Extract the [X, Y] coordinate from the center of the cell holding the provided text.  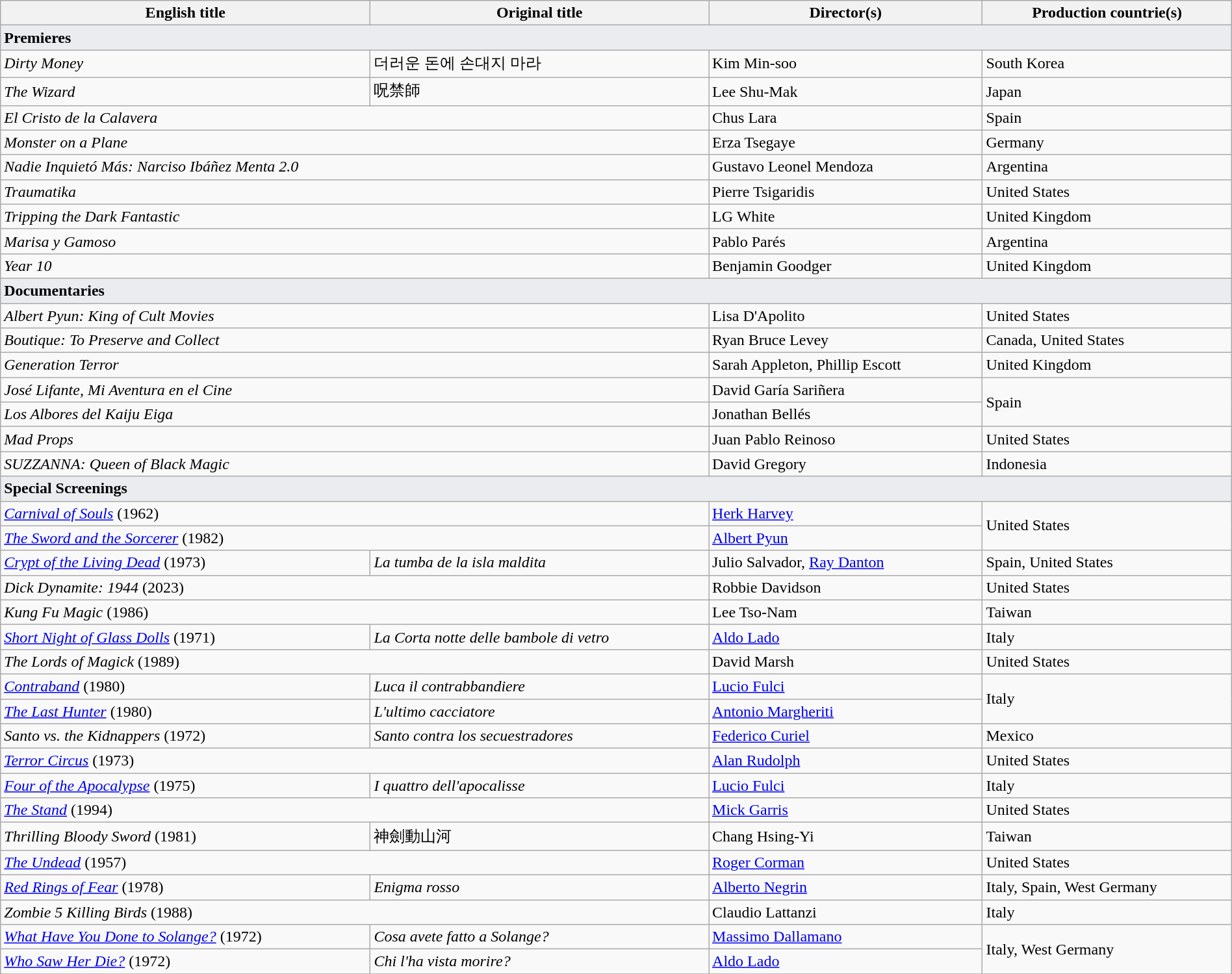
The Last Hunter (1980) [186, 711]
David Marsh [846, 661]
The Sword and the Sorcerer (1982) [355, 538]
Benjamin Goodger [846, 266]
Kung Fu Magic (1986) [355, 612]
Boutique: To Preserve and Collect [355, 340]
Massimo Dallamano [846, 937]
Terror Circus (1973) [355, 761]
Sarah Appleton, Phillip Escott [846, 365]
Ryan Bruce Levey [846, 340]
Roger Corman [846, 862]
Enigma rosso [539, 887]
Year 10 [355, 266]
The Wizard [186, 91]
Generation Terror [355, 365]
Traumatika [355, 192]
Albert Pyun [846, 538]
LG White [846, 216]
Crypt of the Living Dead (1973) [186, 563]
Premieres [616, 38]
Canada, United States [1107, 340]
The Lords of Magick (1989) [355, 661]
Gustavo Leonel Mendoza [846, 167]
David Gregory [846, 464]
Chi l'ha vista morire? [539, 962]
Indonesia [1107, 464]
Mick Garris [846, 810]
SUZZANNA: Queen of Black Magic [355, 464]
David Garía Sariñera [846, 390]
Director(s) [846, 13]
Pierre Tsigaridis [846, 192]
The Stand (1994) [355, 810]
Los Albores del Kaiju Eiga [355, 415]
Special Screenings [616, 489]
Four of the Apocalypse (1975) [186, 786]
Santo vs. the Kidnappers (1972) [186, 736]
Dirty Money [186, 64]
Claudio Lattanzi [846, 912]
Original title [539, 13]
Italy, Spain, West Germany [1107, 887]
呪禁師 [539, 91]
La Corta notte delle bambole di vetro [539, 637]
Marisa y Gamoso [355, 241]
Tripping the Dark Fantastic [355, 216]
Contraband (1980) [186, 686]
José Lifante, Mi Aventura en el Cine [355, 390]
What Have You Done to Solange? (1972) [186, 937]
Mad Props [355, 439]
Erza Tsegaye [846, 142]
L'ultimo cacciatore [539, 711]
Robbie Davidson [846, 587]
Kim Min-soo [846, 64]
English title [186, 13]
Jonathan Bellés [846, 415]
Herk Harvey [846, 513]
Cosa avete fatto a Solange? [539, 937]
Alberto Negrin [846, 887]
Federico Curiel [846, 736]
Dick Dynamite: 1944 (2023) [355, 587]
I quattro dell'apocalisse [539, 786]
Who Saw Her Die? (1972) [186, 962]
Spain, United States [1107, 563]
Germany [1107, 142]
Julio Salvador, Ray Danton [846, 563]
Lee Tso-Nam [846, 612]
Carnival of Souls (1962) [355, 513]
Pablo Parés [846, 241]
The Undead (1957) [355, 862]
Short Night of Glass Dolls (1971) [186, 637]
Chang Hsing-Yi [846, 837]
神劍動山河 [539, 837]
Monster on a Plane [355, 142]
Japan [1107, 91]
Santo contra los secuestradores [539, 736]
Nadie Inquietó Más: Narciso Ibáñez Menta 2.0 [355, 167]
Lisa D'Apolito [846, 315]
Production countrie(s) [1107, 13]
Lee Shu-Mak [846, 91]
La tumba de la isla maldita [539, 563]
Antonio Margheriti [846, 711]
Italy, West Germany [1107, 949]
Red Rings of Fear (1978) [186, 887]
Luca il contrabbandiere [539, 686]
El Cristo de la Calavera [355, 118]
Chus Lara [846, 118]
South Korea [1107, 64]
Thrilling Bloody Sword (1981) [186, 837]
Documentaries [616, 290]
Juan Pablo Reinoso [846, 439]
Alan Rudolph [846, 761]
Albert Pyun: King of Cult Movies [355, 315]
더러운 돈에 손대지 마라 [539, 64]
Zombie 5 Killing Birds (1988) [355, 912]
Mexico [1107, 736]
